Find where the given text appears and provide that cell's center as (x, y) coordinate. 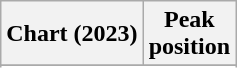
Chart (2023) (72, 34)
Peakposition (189, 34)
